For the text-containing cell, return its midpoint in (x, y) coordinate format. 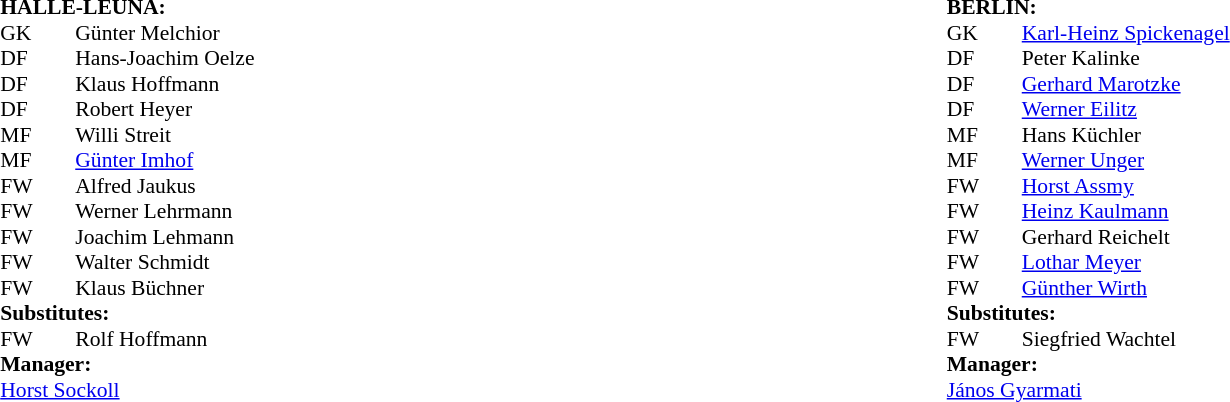
Robert Heyer (225, 109)
Werner Lehrmann (225, 211)
Günter Melchior (225, 33)
Klaus Büchner (225, 288)
Alfred Jaukus (225, 186)
Klaus Hoffmann (225, 84)
Willi Streit (225, 135)
Hans-Joachim Oelze (225, 59)
Walter Schmidt (225, 263)
Joachim Lehmann (225, 237)
Günter Imhof (225, 161)
Substitutes: (188, 313)
Manager: (188, 365)
Rolf Hoffmann (225, 339)
